For the text-containing cell, return its midpoint in (X, Y) coordinate format. 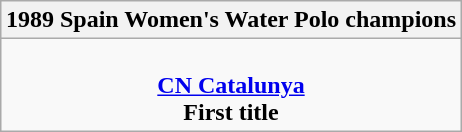
CN Catalunya First title (230, 85)
1989 Spain Women's Water Polo champions (230, 20)
